Capture the cell that displays the provided text and extract its (X, Y) central coordinate. 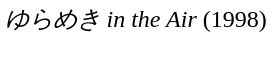
ゆらめき in the Air (1998) (136, 20)
